Locate the cell with the specified text and output its [X, Y] center coordinate. 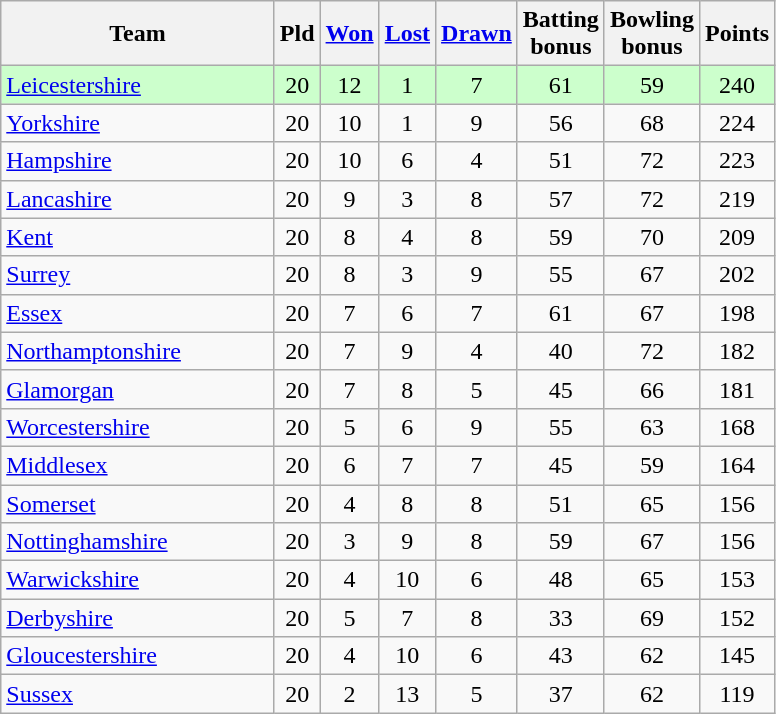
Drawn [477, 34]
Middlesex [138, 465]
48 [560, 580]
153 [736, 580]
223 [736, 161]
43 [560, 656]
182 [736, 351]
Batting bonus [560, 34]
Pld [297, 34]
33 [560, 618]
Team [138, 34]
Derbyshire [138, 618]
240 [736, 85]
164 [736, 465]
Essex [138, 313]
Bowling bonus [652, 34]
Lost [407, 34]
Glamorgan [138, 389]
Points [736, 34]
Gloucestershire [138, 656]
Worcestershire [138, 427]
181 [736, 389]
66 [652, 389]
2 [350, 694]
Hampshire [138, 161]
69 [652, 618]
68 [652, 123]
Northamptonshire [138, 351]
Kent [138, 237]
168 [736, 427]
13 [407, 694]
Yorkshire [138, 123]
202 [736, 275]
Leicestershire [138, 85]
56 [560, 123]
209 [736, 237]
198 [736, 313]
37 [560, 694]
70 [652, 237]
224 [736, 123]
Surrey [138, 275]
Lancashire [138, 199]
12 [350, 85]
145 [736, 656]
57 [560, 199]
152 [736, 618]
40 [560, 351]
Sussex [138, 694]
Won [350, 34]
119 [736, 694]
63 [652, 427]
Warwickshire [138, 580]
Somerset [138, 503]
219 [736, 199]
Nottinghamshire [138, 542]
